Pinpoint the cell where the given text exists, returning its (x, y) midpoint coordinate. 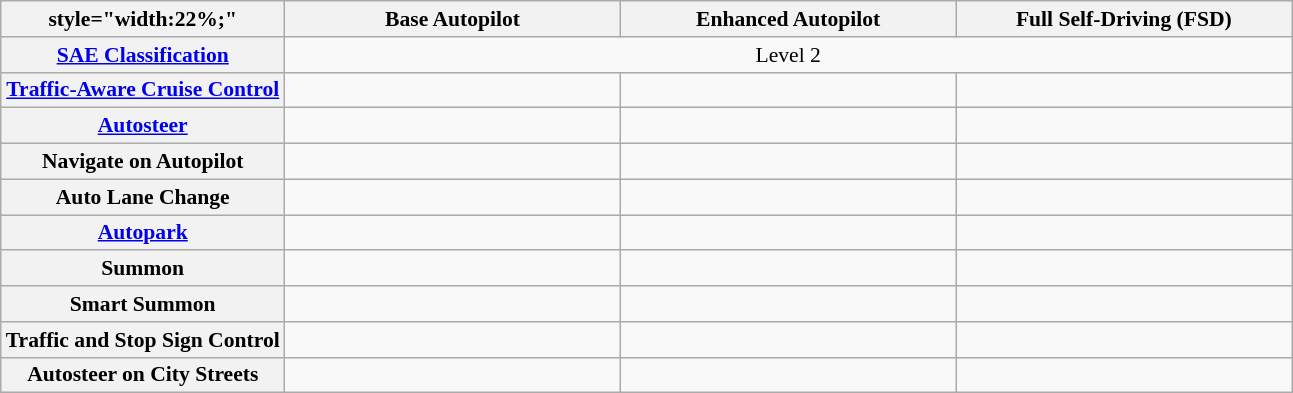
Traffic-Aware Cruise Control (143, 90)
style="width:22%;" (143, 19)
Level 2 (788, 55)
Autosteer on City Streets (143, 375)
Full Self-Driving (FSD) (1124, 19)
Enhanced Autopilot (788, 19)
Smart Summon (143, 304)
Autopark (143, 233)
Autosteer (143, 126)
Summon (143, 269)
Traffic and Stop Sign Control (143, 340)
SAE Classification (143, 55)
Navigate on Autopilot (143, 162)
Auto Lane Change (143, 197)
Base Autopilot (453, 19)
